Return the [x, y] coordinate for the center point of the cell that contains the specified text.  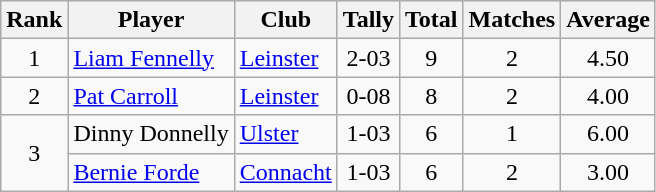
Player [151, 20]
2-03 [368, 58]
Connacht [286, 172]
Liam Fennelly [151, 58]
Dinny Donnelly [151, 134]
4.50 [608, 58]
3 [34, 153]
Total [431, 20]
6.00 [608, 134]
4.00 [608, 96]
Bernie Forde [151, 172]
3.00 [608, 172]
Club [286, 20]
Pat Carroll [151, 96]
Matches [512, 20]
9 [431, 58]
Average [608, 20]
Rank [34, 20]
Ulster [286, 134]
Tally [368, 20]
0-08 [368, 96]
8 [431, 96]
